Scan for the cell matching the given text and deliver its [X, Y] coordinate at center. 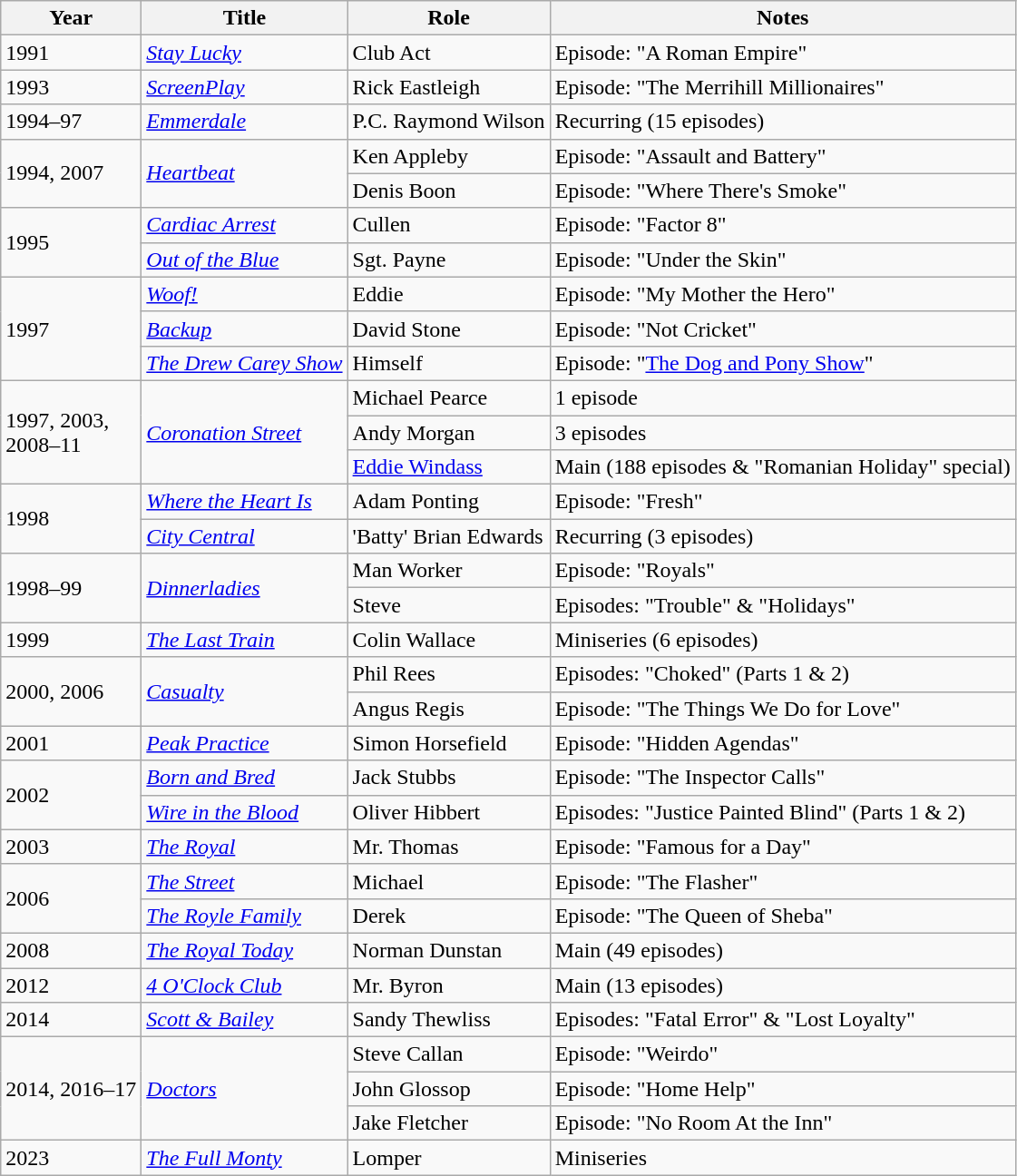
Miniseries (6 episodes) [782, 640]
Doctors [245, 1089]
City Central [245, 536]
The Last Train [245, 640]
Episode: "Under the Skin" [782, 260]
P.C. Raymond Wilson [448, 122]
1999 [71, 640]
Out of the Blue [245, 260]
Role [448, 18]
The Drew Carey Show [245, 363]
1997 [71, 328]
Adam Ponting [448, 502]
Man Worker [448, 571]
Sgt. Payne [448, 260]
1995 [71, 242]
Mr. Byron [448, 985]
Jake Fletcher [448, 1123]
David Stone [448, 328]
Himself [448, 363]
Oliver Hibbert [448, 812]
Woof! [245, 294]
Episode: "Factor 8" [782, 225]
Episode: "Assault and Battery" [782, 156]
Coronation Street [245, 432]
Episode: "Hidden Agendas" [782, 743]
Casualty [245, 691]
2014 [71, 1020]
Heartbeat [245, 173]
2002 [71, 795]
'Batty' Brian Edwards [448, 536]
Where the Heart Is [245, 502]
Eddie Windass [448, 467]
Wire in the Blood [245, 812]
Steve Callan [448, 1054]
2012 [71, 985]
1994, 2007 [71, 173]
2008 [71, 950]
Recurring (15 episodes) [782, 122]
Episode: "A Roman Empire" [782, 53]
1994–97 [71, 122]
1 episode [782, 397]
2003 [71, 847]
Scott & Bailey [245, 1020]
The Royal [245, 847]
Episodes: "Justice Painted Blind" (Parts 1 & 2) [782, 812]
1998 [71, 519]
Episode: "The Flasher" [782, 881]
1991 [71, 53]
Episode: "My Mother the Hero" [782, 294]
Dinnerladies [245, 588]
Episode: "Famous for a Day" [782, 847]
Episode: "Home Help" [782, 1089]
Michael [448, 881]
Rick Eastleigh [448, 87]
Jack Stubbs [448, 778]
The Royal Today [245, 950]
Episodes: "Fatal Error" & "Lost Loyalty" [782, 1020]
1993 [71, 87]
The Street [245, 881]
The Royle Family [245, 916]
Notes [782, 18]
Episode: "The Dog and Pony Show" [782, 363]
2023 [71, 1158]
3 episodes [782, 433]
Norman Dunstan [448, 950]
Episode: "Royals" [782, 571]
Main (49 episodes) [782, 950]
Club Act [448, 53]
Episode: "The Merrihill Millionaires" [782, 87]
1998–99 [71, 588]
Steve [448, 605]
Episodes: "Choked" (Parts 1 & 2) [782, 674]
Episode: "The Inspector Calls" [782, 778]
Phil Rees [448, 674]
Simon Horsefield [448, 743]
Backup [245, 328]
2014, 2016–17 [71, 1089]
Main (188 episodes & "Romanian Holiday" special) [782, 467]
Recurring (3 episodes) [782, 536]
Mr. Thomas [448, 847]
Peak Practice [245, 743]
Emmerdale [245, 122]
The Full Monty [245, 1158]
Cardiac Arrest [245, 225]
Episode: "Fresh" [782, 502]
Lomper [448, 1158]
Miniseries [782, 1158]
Episode: "The Queen of Sheba" [782, 916]
John Glossop [448, 1089]
Episode: "The Things We Do for Love" [782, 709]
Episode: "Where There's Smoke" [782, 191]
Year [71, 18]
Episodes: "Trouble" & "Holidays" [782, 605]
Denis Boon [448, 191]
Andy Morgan [448, 433]
ScreenPlay [245, 87]
1997, 2003,2008–11 [71, 432]
Episode: "Not Cricket" [782, 328]
Angus Regis [448, 709]
Michael Pearce [448, 397]
Eddie [448, 294]
2000, 2006 [71, 691]
4 O'Clock Club [245, 985]
Stay Lucky [245, 53]
Sandy Thewliss [448, 1020]
Derek [448, 916]
Episode: "No Room At the Inn" [782, 1123]
Episode: "Weirdo" [782, 1054]
Title [245, 18]
Main (13 episodes) [782, 985]
2006 [71, 898]
2001 [71, 743]
Born and Bred [245, 778]
Cullen [448, 225]
Colin Wallace [448, 640]
Ken Appleby [448, 156]
